Provide the (X, Y) coordinate of the cell's center where the given text is located.  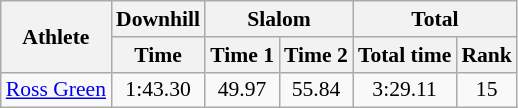
15 (486, 90)
Time (158, 55)
1:43.30 (158, 90)
3:29.11 (404, 90)
49.97 (242, 90)
Slalom (279, 19)
Total (435, 19)
Athlete (56, 36)
Ross Green (56, 90)
Time 1 (242, 55)
Downhill (158, 19)
Total time (404, 55)
Rank (486, 55)
Time 2 (316, 55)
55.84 (316, 90)
